Find where the given text appears and provide that cell's center as [x, y] coordinate. 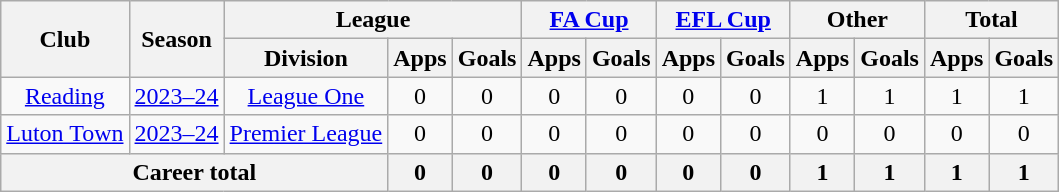
Career total [194, 172]
Luton Town [65, 134]
Club [65, 39]
Reading [65, 96]
EFL Cup [723, 20]
Division [306, 58]
Season [176, 39]
Other [857, 20]
Premier League [306, 134]
Total [991, 20]
FA Cup [589, 20]
League [373, 20]
League One [306, 96]
